Return (x, y) of the center of cell containing provided text 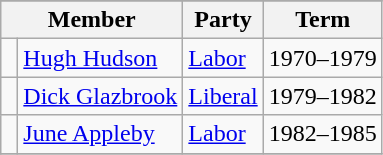
Liberal (223, 96)
1970–1979 (322, 58)
1982–1985 (322, 134)
Term (322, 20)
Party (223, 20)
Member (92, 20)
Dick Glazbrook (100, 96)
June Appleby (100, 134)
1979–1982 (322, 96)
Hugh Hudson (100, 58)
